Return (X, Y) of the center of cell containing provided text 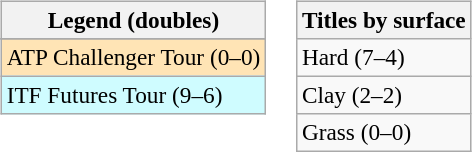
Legend (doubles) (133, 20)
Titles by surface (384, 20)
Clay (2–2) (384, 95)
ATP Challenger Tour (0–0) (133, 57)
ITF Futures Tour (9–6) (133, 95)
Hard (7–4) (384, 57)
Grass (0–0) (384, 133)
